Output the (X, Y) coordinate of the center of the cell containing the given text.  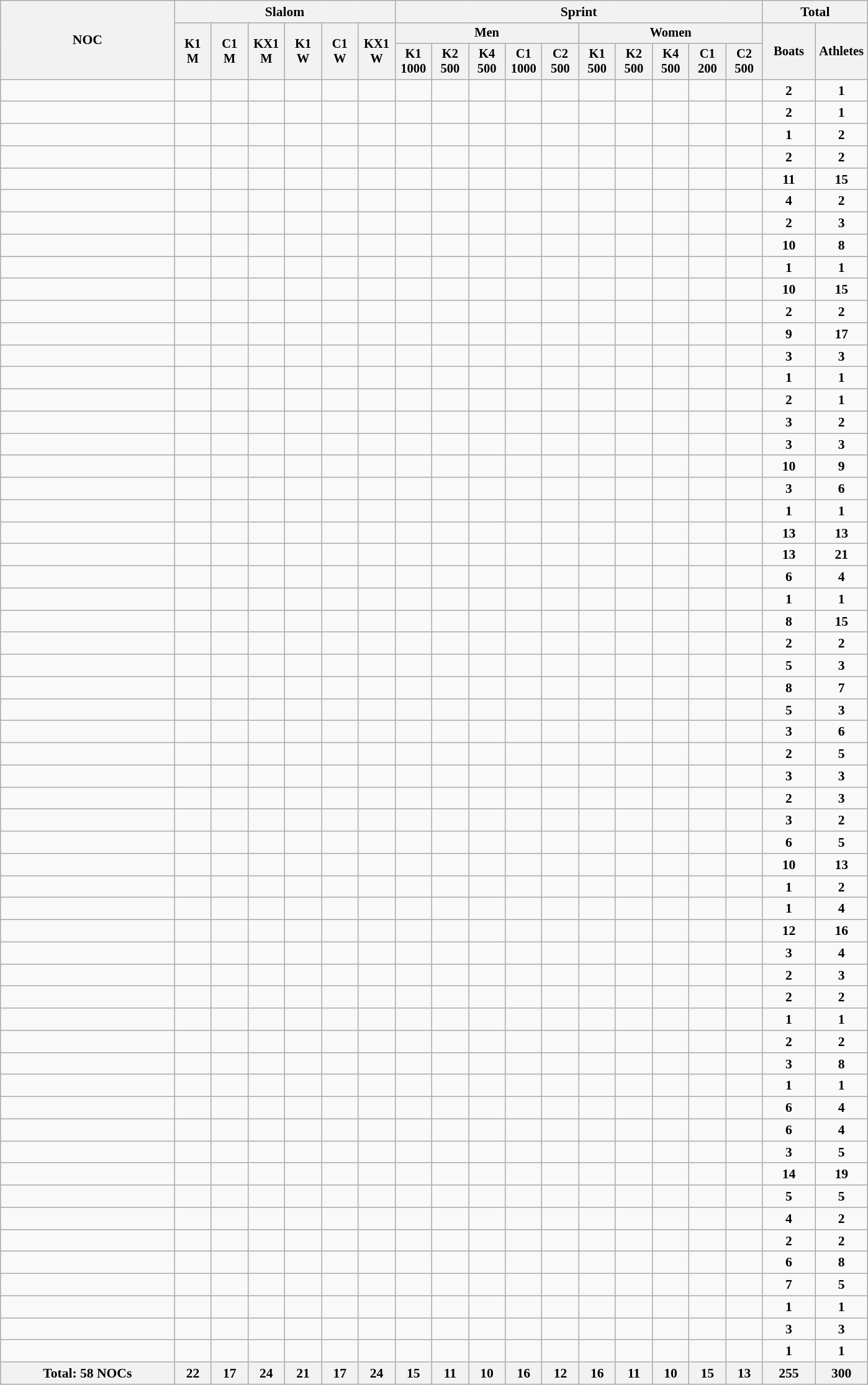
19 (842, 1175)
Total (815, 12)
255 (789, 1373)
22 (192, 1373)
C1W (340, 51)
C1M (230, 51)
NOC (88, 40)
Women (671, 34)
KX1M (266, 51)
Sprint (579, 12)
Total: 58 NOCs (88, 1373)
300 (842, 1373)
Athletes (842, 51)
Men (487, 34)
KX1W (376, 51)
K1W (303, 51)
C1200 (708, 61)
14 (789, 1175)
K1500 (597, 61)
C11000 (524, 61)
K1M (192, 51)
Slalom (284, 12)
K11000 (414, 61)
Boats (789, 51)
